Detect which cell encompasses the target text, then output its (x, y) center coordinate. 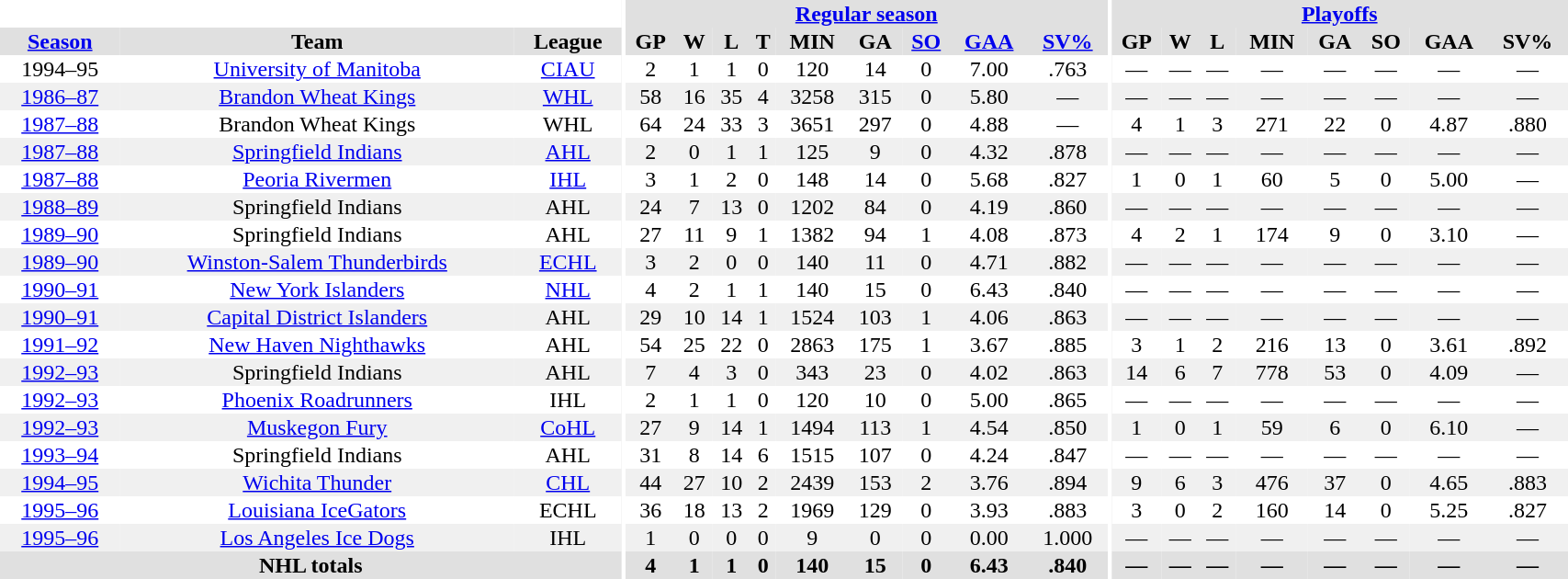
271 (1273, 124)
3.76 (990, 482)
44 (650, 482)
129 (874, 510)
5.25 (1450, 510)
.882 (1067, 262)
Winston-Salem Thunderbirds (318, 262)
4.87 (1450, 124)
4.08 (990, 234)
8 (694, 455)
1969 (812, 510)
297 (874, 124)
16 (694, 96)
103 (874, 317)
.873 (1067, 234)
33 (731, 124)
.880 (1529, 124)
2863 (812, 345)
1382 (812, 234)
175 (874, 345)
31 (650, 455)
54 (650, 345)
1494 (812, 427)
107 (874, 455)
Playoffs (1339, 14)
64 (650, 124)
1991–92 (61, 345)
.850 (1067, 427)
5.68 (990, 179)
60 (1273, 179)
1.000 (1067, 538)
3.10 (1450, 234)
23 (874, 372)
36 (650, 510)
3.93 (990, 510)
NHL totals (310, 565)
5.80 (990, 96)
125 (812, 152)
4.88 (990, 124)
476 (1273, 482)
4.09 (1450, 372)
.763 (1067, 69)
3.67 (990, 345)
94 (874, 234)
1515 (812, 455)
29 (650, 317)
CIAU (568, 69)
CHL (568, 482)
Louisiana IceGators (318, 510)
1986–87 (61, 96)
New Haven Nighthawks (318, 345)
148 (812, 179)
160 (1273, 510)
Peoria Rivermen (318, 179)
7.00 (990, 69)
4.32 (990, 152)
.894 (1067, 482)
1988–89 (61, 207)
Phoenix Roadrunners (318, 400)
University of Manitoba (318, 69)
3258 (812, 96)
174 (1273, 234)
3.61 (1450, 345)
53 (1335, 372)
0.00 (990, 538)
Muskegon Fury (318, 427)
6.10 (1450, 427)
59 (1273, 427)
5 (1335, 179)
113 (874, 427)
4.71 (990, 262)
.860 (1067, 207)
3651 (812, 124)
84 (874, 207)
4.19 (990, 207)
Team (318, 41)
.878 (1067, 152)
Los Angeles Ice Dogs (318, 538)
.865 (1067, 400)
778 (1273, 372)
Wichita Thunder (318, 482)
35 (731, 96)
League (568, 41)
4.65 (1450, 482)
1524 (812, 317)
1202 (812, 207)
153 (874, 482)
CoHL (568, 427)
37 (1335, 482)
.885 (1067, 345)
Capital District Islanders (318, 317)
4.02 (990, 372)
2439 (812, 482)
4.54 (990, 427)
New York Islanders (318, 289)
NHL (568, 289)
343 (812, 372)
4.24 (990, 455)
Regular season (867, 14)
58 (650, 96)
.892 (1529, 345)
1993–94 (61, 455)
25 (694, 345)
315 (874, 96)
T (762, 41)
18 (694, 510)
4.06 (990, 317)
Season (61, 41)
.847 (1067, 455)
216 (1273, 345)
